Locate the cell with the specified text and output its (x, y) center coordinate. 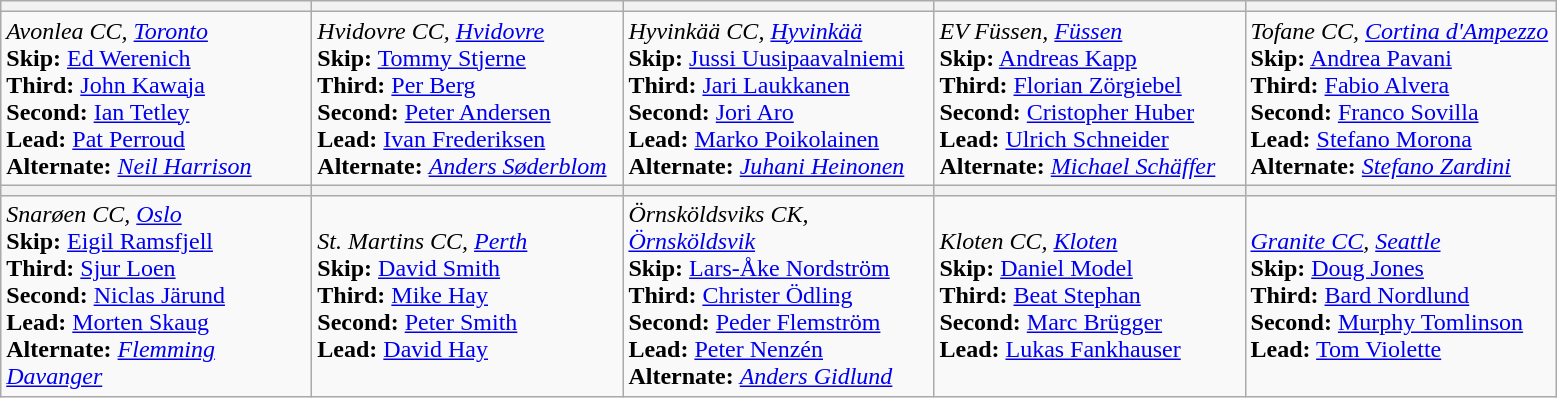
EV Füssen, FüssenSkip: Andreas Kapp Third: Florian Zörgiebel Second: Cristopher Huber Lead: Ulrich Schneider Alternate: Michael Schäffer (1090, 98)
Kloten CC, KlotenSkip: Daniel Model Third: Beat Stephan Second: Marc Brügger Lead: Lukas Fankhauser (1090, 296)
Hyvinkää CC, HyvinkääSkip: Jussi Uusipaavalniemi Third: Jari Laukkanen Second: Jori Aro Lead: Marko Poikolainen Alternate: Juhani Heinonen (778, 98)
Hvidovre CC, HvidovreSkip: Tommy Stjerne Third: Per Berg Second: Peter Andersen Lead: Ivan Frederiksen Alternate: Anders Søderblom (468, 98)
St. Martins CC, PerthSkip: David Smith Third: Mike Hay Second: Peter Smith Lead: David Hay (468, 296)
Snarøen CC, OsloSkip: Eigil Ramsfjell Third: Sjur Loen Second: Niclas Järund Lead: Morten Skaug Alternate: Flemming Davanger (156, 296)
Granite CC, SeattleSkip: Doug Jones Third: Bard Nordlund Second: Murphy Tomlinson Lead: Tom Violette (1400, 296)
Avonlea CC, TorontoSkip: Ed Werenich Third: John Kawaja Second: Ian Tetley Lead: Pat Perroud Alternate: Neil Harrison (156, 98)
Tofane CC, Cortina d'AmpezzoSkip: Andrea Pavani Third: Fabio Alvera Second: Franco Sovilla Lead: Stefano Morona Alternate: Stefano Zardini (1400, 98)
Örnsköldsviks CK, ÖrnsköldsvikSkip: Lars-Åke Nordström Third: Christer Ödling Second: Peder Flemström Lead: Peter Nenzén Alternate: Anders Gidlund (778, 296)
